Identify which cell holds the provided text, then report its [X, Y] central coordinate. 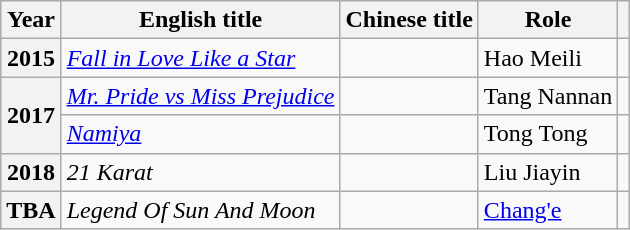
2017 [31, 115]
21 Karat [200, 172]
Chinese title [409, 20]
Role [548, 20]
2018 [31, 172]
Namiya [200, 134]
Tang Nannan [548, 96]
Year [31, 20]
Hao Meili [548, 58]
Mr. Pride vs Miss Prejudice [200, 96]
TBA [31, 210]
Liu Jiayin [548, 172]
2015 [31, 58]
Legend Of Sun And Moon [200, 210]
English title [200, 20]
Chang'e [548, 210]
Fall in Love Like a Star [200, 58]
Tong Tong [548, 134]
